Output the (X, Y) coordinate of the center of the cell containing the given text.  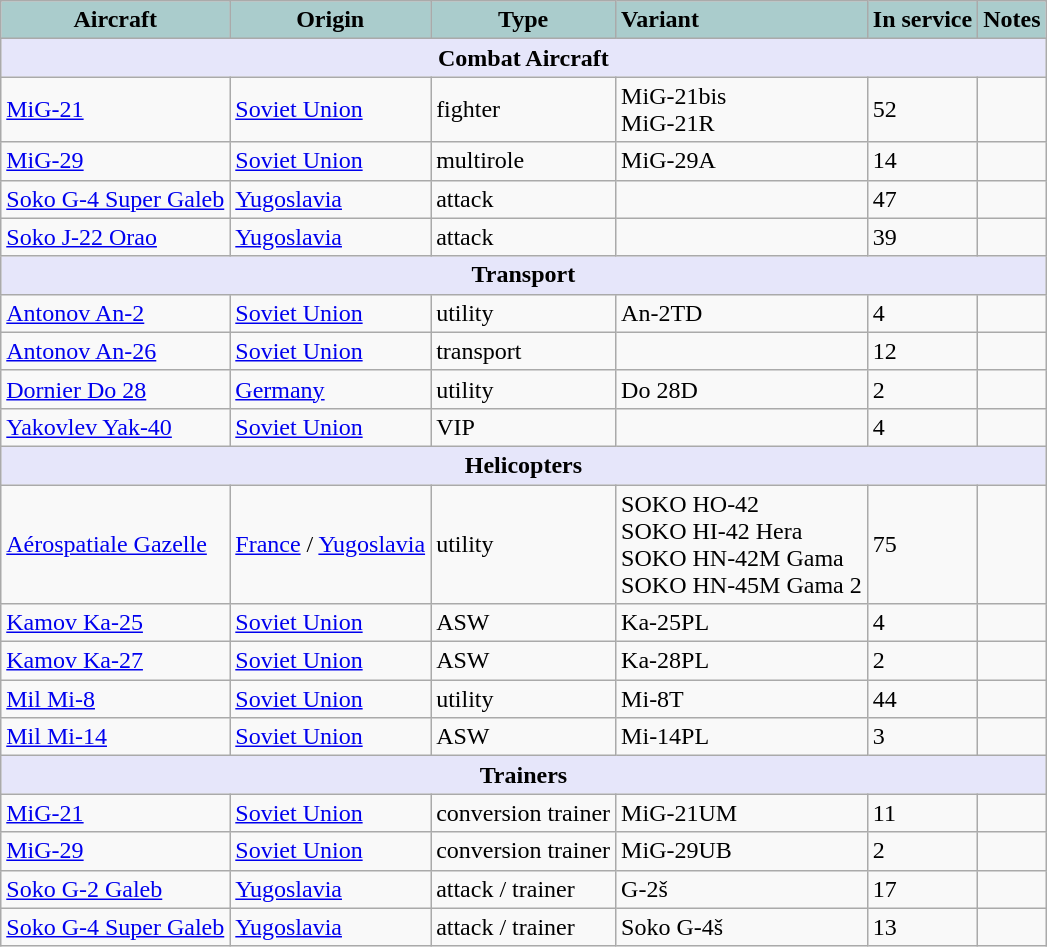
MiG-29UB (742, 851)
11 (922, 813)
Ka-28PL (742, 661)
47 (922, 199)
An-2TD (742, 313)
Yakovlev Yak-40 (116, 427)
Mil Mi-14 (116, 737)
14 (922, 161)
Soko J-22 Orao (116, 237)
VIP (524, 427)
Aérospatiale Gazelle (116, 544)
12 (922, 351)
Transport (524, 275)
Do 28D (742, 389)
Soko G-2 Galeb (116, 889)
Type (524, 20)
Trainers (524, 775)
13 (922, 927)
52 (922, 110)
Combat Aircraft (524, 58)
Mi-14PL (742, 737)
Soko G-4š (742, 927)
17 (922, 889)
Helicopters (524, 465)
France / Yugoslavia (330, 544)
Origin (330, 20)
Germany (330, 389)
MiG-21UM (742, 813)
Notes (1012, 20)
Antonov An-26 (116, 351)
G-2š (742, 889)
Ka-25PL (742, 623)
44 (922, 699)
Kamov Ka-25 (116, 623)
39 (922, 237)
MiG-29A (742, 161)
Mil Mi-8 (116, 699)
MiG-21bisMiG-21R (742, 110)
Variant (742, 20)
3 (922, 737)
transport (524, 351)
fighter (524, 110)
Mi-8T (742, 699)
In service (922, 20)
Antonov An-2 (116, 313)
Kamov Ka-27 (116, 661)
Dornier Do 28 (116, 389)
SOKO HO-42SOKO HI-42 HeraSOKO HN-42M GamaSOKO HN-45M Gama 2 (742, 544)
Aircraft (116, 20)
multirole (524, 161)
75 (922, 544)
